Provide the (X, Y) coordinate of the cell's center where the given text is located.  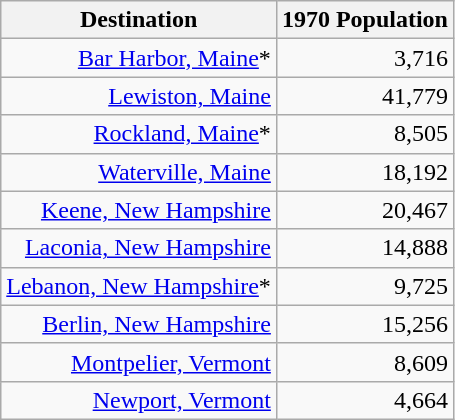
20,467 (364, 210)
Rockland, Maine* (139, 134)
18,192 (364, 172)
Destination (139, 20)
Lebanon, New Hampshire* (139, 286)
Waterville, Maine (139, 172)
Bar Harbor, Maine* (139, 58)
14,888 (364, 248)
15,256 (364, 324)
3,716 (364, 58)
1970 Population (364, 20)
Laconia, New Hampshire (139, 248)
Lewiston, Maine (139, 96)
Montpelier, Vermont (139, 362)
41,779 (364, 96)
9,725 (364, 286)
Newport, Vermont (139, 400)
8,505 (364, 134)
4,664 (364, 400)
Berlin, New Hampshire (139, 324)
Keene, New Hampshire (139, 210)
8,609 (364, 362)
